Determine the (x, y) coordinate at the center of the cell enclosing the given text.  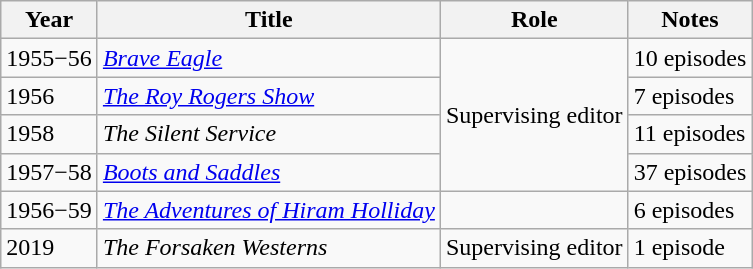
7 episodes (690, 96)
11 episodes (690, 134)
2019 (50, 248)
Boots and Saddles (268, 172)
10 episodes (690, 58)
Year (50, 20)
The Adventures of Hiram Holliday (268, 210)
Notes (690, 20)
The Forsaken Westerns (268, 248)
The Roy Rogers Show (268, 96)
1958 (50, 134)
1957−58 (50, 172)
1 episode (690, 248)
The Silent Service (268, 134)
1955−56 (50, 58)
6 episodes (690, 210)
Brave Eagle (268, 58)
1956−59 (50, 210)
Role (534, 20)
Title (268, 20)
1956 (50, 96)
37 episodes (690, 172)
